Identify which cell holds the provided text, then report its [x, y] central coordinate. 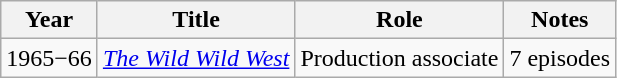
Year [50, 20]
Role [400, 20]
The Wild Wild West [196, 58]
1965−66 [50, 58]
Production associate [400, 58]
7 episodes [560, 58]
Title [196, 20]
Notes [560, 20]
